Locate the cell with the specified text and output its (x, y) center coordinate. 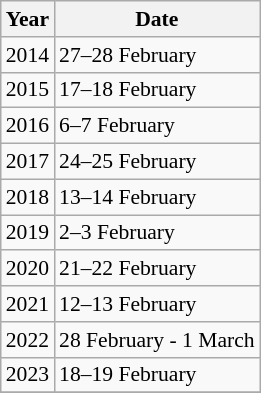
Year (28, 19)
2023 (28, 375)
2018 (28, 197)
2020 (28, 269)
2–3 February (157, 233)
28 February - 1 March (157, 340)
2015 (28, 90)
2017 (28, 162)
2014 (28, 55)
21–22 February (157, 269)
2016 (28, 126)
18–19 February (157, 375)
2019 (28, 233)
12–13 February (157, 304)
17–18 February (157, 90)
27–28 February (157, 55)
24–25 February (157, 162)
2021 (28, 304)
13–14 February (157, 197)
6–7 February (157, 126)
Date (157, 19)
2022 (28, 340)
